Scan for the cell matching the given text and deliver its [X, Y] coordinate at center. 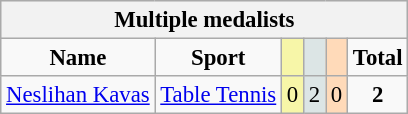
Total [377, 58]
Name [78, 58]
Neslihan Kavas [78, 95]
Table Tennis [218, 95]
Sport [218, 58]
Multiple medalists [204, 20]
